Find where the given text appears and provide that cell's center as (x, y) coordinate. 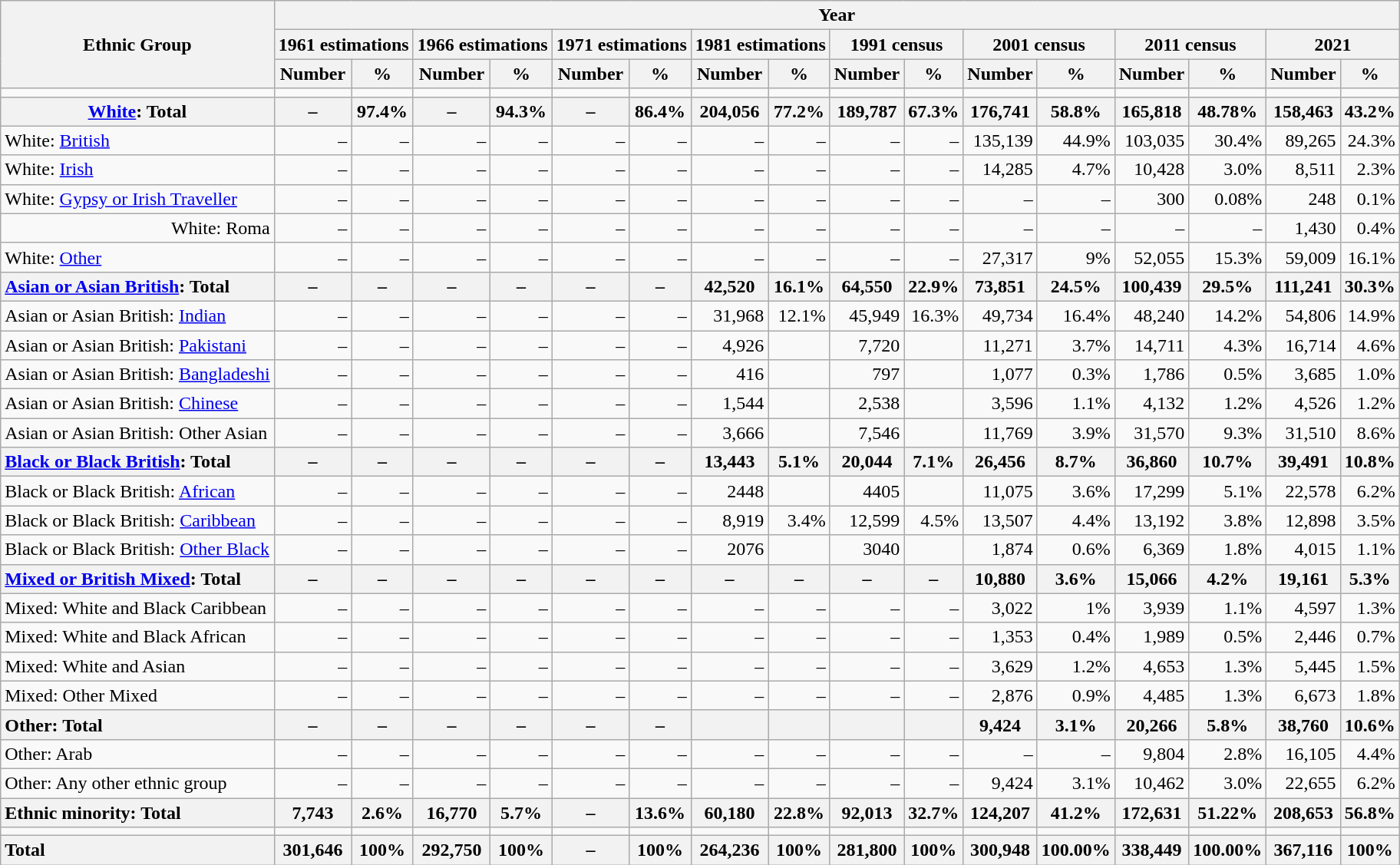
292,750 (451, 850)
248 (1303, 199)
White: Gypsy or Irish Traveller (137, 199)
43.2% (1369, 111)
1,544 (729, 404)
Ethnic minority: Total (137, 813)
14.2% (1228, 315)
9% (1076, 257)
7,720 (867, 345)
16.3% (933, 315)
22.9% (933, 286)
52,055 (1151, 257)
Asian or Asian British: Chinese (137, 404)
24.3% (1369, 140)
67.3% (933, 111)
38,760 (1303, 725)
1,077 (1000, 375)
17,299 (1151, 491)
0.1% (1369, 199)
2021 (1332, 45)
59,009 (1303, 257)
5.7% (521, 813)
30.4% (1228, 140)
14,285 (1000, 170)
2,446 (1303, 637)
Asian or Asian British: Indian (137, 315)
4,926 (729, 345)
48.78% (1228, 111)
4,015 (1303, 550)
31,968 (729, 315)
Black or Black British: Caribbean (137, 520)
22,655 (1303, 783)
111,241 (1303, 286)
4.7% (1076, 170)
2001 census (1039, 45)
16,105 (1303, 754)
0.3% (1076, 375)
300 (1151, 199)
Year (837, 15)
White: Other (137, 257)
16,770 (451, 813)
264,236 (729, 850)
Other: Arab (137, 754)
Total (137, 850)
Other: Total (137, 725)
13,507 (1000, 520)
13,443 (729, 462)
10.7% (1228, 462)
Other: Any other ethnic group (137, 783)
31,570 (1151, 433)
7,546 (867, 433)
Ethnic Group (137, 45)
1981 estimations (760, 45)
19,161 (1303, 579)
16,714 (1303, 345)
Asian or Asian British: Other Asian (137, 433)
13.6% (660, 813)
44.9% (1076, 140)
100,439 (1151, 286)
Asian or Asian British: Pakistani (137, 345)
3,685 (1303, 375)
172,631 (1151, 813)
1,786 (1151, 375)
20,044 (867, 462)
4.6% (1369, 345)
300,948 (1000, 850)
5,445 (1303, 666)
56.8% (1369, 813)
3.4% (799, 520)
135,139 (1000, 140)
3.7% (1076, 345)
15,066 (1151, 579)
2,538 (867, 404)
22.8% (799, 813)
32.7% (933, 813)
3,596 (1000, 404)
Asian or Asian British: Bangladeshi (137, 375)
60,180 (729, 813)
12,599 (867, 520)
29.5% (1228, 286)
3,022 (1000, 608)
8.6% (1369, 433)
10.6% (1369, 725)
Black or Black British: Other Black (137, 550)
White: Total (137, 111)
2011 census (1190, 45)
3.9% (1076, 433)
White: Roma (137, 228)
3,939 (1151, 608)
2,876 (1000, 695)
1,989 (1151, 637)
12.1% (799, 315)
797 (867, 375)
4.5% (933, 520)
7.1% (933, 462)
1,874 (1000, 550)
4.2% (1228, 579)
4,132 (1151, 404)
10,428 (1151, 170)
204,056 (729, 111)
367,116 (1303, 850)
Mixed: White and Black Caribbean (137, 608)
3040 (867, 550)
4405 (867, 491)
15.3% (1228, 257)
86.4% (660, 111)
2.3% (1369, 170)
5.3% (1369, 579)
27,317 (1000, 257)
2448 (729, 491)
13,192 (1151, 520)
14.9% (1369, 315)
31,510 (1303, 433)
7,743 (313, 813)
4,597 (1303, 608)
22,578 (1303, 491)
49,734 (1000, 315)
Black or Black British: Total (137, 462)
416 (729, 375)
1961 estimations (344, 45)
4,485 (1151, 695)
176,741 (1000, 111)
208,653 (1303, 813)
9.3% (1228, 433)
36,860 (1151, 462)
Mixed: White and Black African (137, 637)
11,769 (1000, 433)
0.08% (1228, 199)
0.9% (1076, 695)
2076 (729, 550)
2.6% (382, 813)
Mixed or British Mixed: Total (137, 579)
4.3% (1228, 345)
11,075 (1000, 491)
51.22% (1228, 813)
158,463 (1303, 111)
2.8% (1228, 754)
0.6% (1076, 550)
45,949 (867, 315)
4,526 (1303, 404)
3.8% (1228, 520)
165,818 (1151, 111)
77.2% (799, 111)
10,880 (1000, 579)
92,013 (867, 813)
White: Irish (137, 170)
6,369 (1151, 550)
54,806 (1303, 315)
Asian or Asian British: Total (137, 286)
1,430 (1303, 228)
4,653 (1151, 666)
1966 estimations (482, 45)
1% (1076, 608)
8.7% (1076, 462)
3.5% (1369, 520)
42,520 (729, 286)
1991 census (896, 45)
26,456 (1000, 462)
301,646 (313, 850)
10.8% (1369, 462)
1.0% (1369, 375)
1971 estimations (622, 45)
103,035 (1151, 140)
89,265 (1303, 140)
10,462 (1151, 783)
6,673 (1303, 695)
1.5% (1369, 666)
12,898 (1303, 520)
Mixed: Other Mixed (137, 695)
11,271 (1000, 345)
3,629 (1000, 666)
48,240 (1151, 315)
73,851 (1000, 286)
39,491 (1303, 462)
30.3% (1369, 286)
338,449 (1151, 850)
97.4% (382, 111)
Black or Black British: African (137, 491)
8,511 (1303, 170)
58.8% (1076, 111)
24.5% (1076, 286)
5.8% (1228, 725)
9,804 (1151, 754)
0.7% (1369, 637)
124,207 (1000, 813)
White: British (137, 140)
64,550 (867, 286)
189,787 (867, 111)
281,800 (867, 850)
14,711 (1151, 345)
16.4% (1076, 315)
3,666 (729, 433)
41.2% (1076, 813)
8,919 (729, 520)
Mixed: White and Asian (137, 666)
94.3% (521, 111)
20,266 (1151, 725)
1,353 (1000, 637)
